Pinpoint the cell where the given text exists, returning its (X, Y) midpoint coordinate. 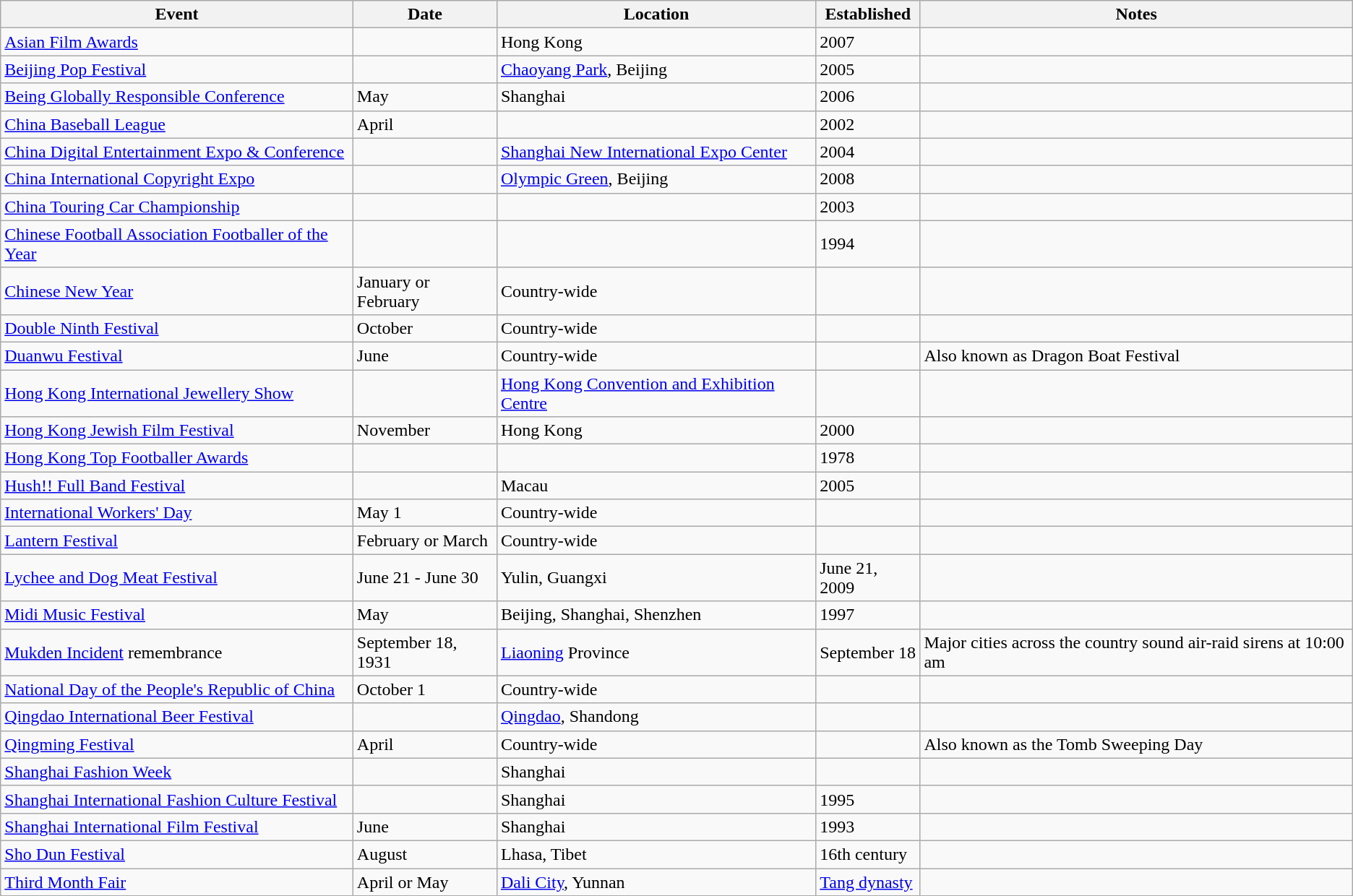
China Touring Car Championship (177, 207)
Also known as the Tomb Sweeping Day (1136, 744)
Macau (656, 486)
Qingdao International Beer Festival (177, 717)
China Digital Entertainment Expo & Conference (177, 152)
April or May (425, 882)
February or March (425, 540)
Chaoyang Park, Beijing (656, 69)
1978 (868, 458)
Being Globally Responsible Conference (177, 97)
November (425, 431)
Qingdao, Shandong (656, 717)
Hush!! Full Band Festival (177, 486)
Established (868, 14)
Shanghai Fashion Week (177, 772)
2007 (868, 42)
1993 (868, 827)
Shanghai International Film Festival (177, 827)
Yulin, Guangxi (656, 578)
Hong Kong Convention and Exhibition Centre (656, 393)
Beijing Pop Festival (177, 69)
Major cities across the country sound air-raid sirens at 10:00 am (1136, 652)
1994 (868, 244)
Hong Kong Top Footballer Awards (177, 458)
Duanwu Festival (177, 356)
Shanghai New International Expo Center (656, 152)
2008 (868, 179)
Double Ninth Festival (177, 328)
Chinese New Year (177, 290)
Event (177, 14)
2000 (868, 431)
June 21 - June 30 (425, 578)
Shanghai International Fashion Culture Festival (177, 799)
Sho Dun Festival (177, 854)
Liaoning Province (656, 652)
January or February (425, 290)
June 21, 2009 (868, 578)
May 1 (425, 513)
Tang dynasty (868, 882)
Location (656, 14)
Hong Kong Jewish Film Festival (177, 431)
2002 (868, 124)
Hong Kong International Jewellery Show (177, 393)
August (425, 854)
National Day of the People's Republic of China (177, 689)
1997 (868, 615)
Date (425, 14)
October (425, 328)
Third Month Fair (177, 882)
September 18, 1931 (425, 652)
16th century (868, 854)
Notes (1136, 14)
China Baseball League (177, 124)
China International Copyright Expo (177, 179)
Midi Music Festival (177, 615)
Asian Film Awards (177, 42)
Lychee and Dog Meat Festival (177, 578)
2004 (868, 152)
Dali City, Yunnan (656, 882)
Qingming Festival (177, 744)
1995 (868, 799)
Olympic Green, Beijing (656, 179)
Lantern Festival (177, 540)
2006 (868, 97)
Mukden Incident remembrance (177, 652)
September 18 (868, 652)
Also known as Dragon Boat Festival (1136, 356)
International Workers' Day (177, 513)
Lhasa, Tibet (656, 854)
October 1 (425, 689)
Beijing, Shanghai, Shenzhen (656, 615)
Chinese Football Association Footballer of the Year (177, 244)
2003 (868, 207)
